Identify which cell holds the provided text, then report its (X, Y) central coordinate. 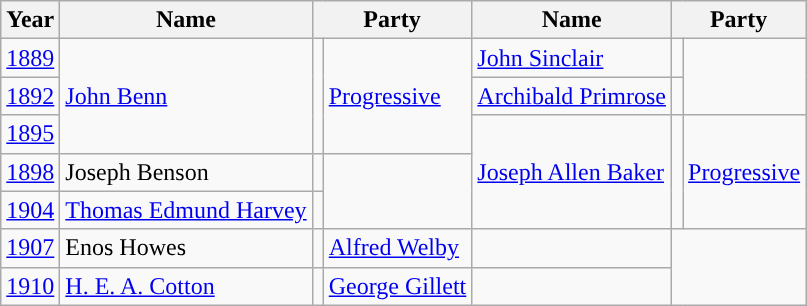
1904 (30, 210)
George Gillett (398, 286)
Joseph Benson (186, 172)
Joseph Allen Baker (572, 172)
1907 (30, 248)
Enos Howes (186, 248)
John Sinclair (572, 58)
H. E. A. Cotton (186, 286)
1892 (30, 96)
John Benn (186, 96)
Year (30, 20)
Thomas Edmund Harvey (186, 210)
Archibald Primrose (572, 96)
1889 (30, 58)
1898 (30, 172)
1895 (30, 134)
1910 (30, 286)
Alfred Welby (398, 248)
